Detect which cell encompasses the target text, then output its (x, y) center coordinate. 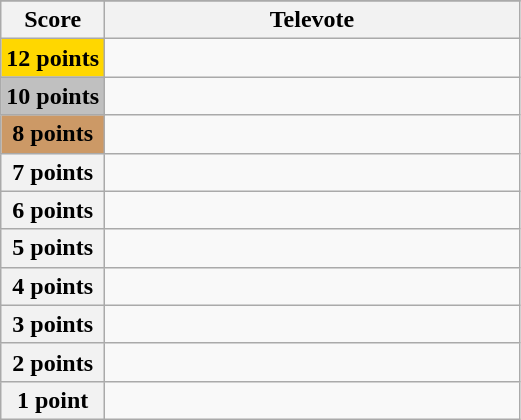
Televote (312, 20)
4 points (53, 286)
10 points (53, 96)
12 points (53, 58)
3 points (53, 324)
Score (53, 20)
6 points (53, 210)
2 points (53, 362)
7 points (53, 172)
5 points (53, 248)
1 point (53, 400)
8 points (53, 134)
